Output the (X, Y) coordinate of the center of the cell containing the given text.  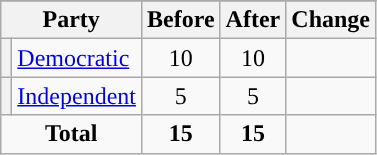
Democratic (77, 58)
Total (72, 134)
Change (331, 20)
After (253, 20)
Before (180, 20)
Independent (77, 96)
Party (72, 20)
